Return [X, Y] of the center of cell containing provided text 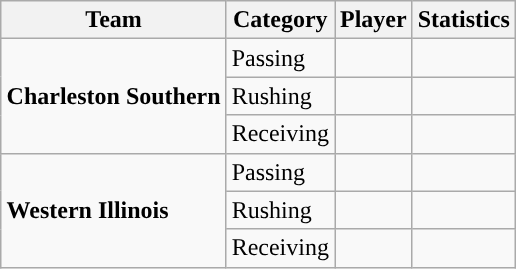
Charleston Southern [114, 96]
Team [114, 20]
Player [373, 20]
Category [280, 20]
Statistics [464, 20]
Western Illinois [114, 210]
